Locate the cell with the specified text and output its [x, y] center coordinate. 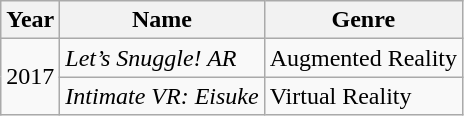
Intimate VR: Eisuke [162, 96]
Let’s Snuggle! AR [162, 58]
Year [30, 20]
Virtual Reality [363, 96]
Name [162, 20]
Augmented Reality [363, 58]
2017 [30, 77]
Genre [363, 20]
